Identify which cell holds the provided text, then report its (x, y) central coordinate. 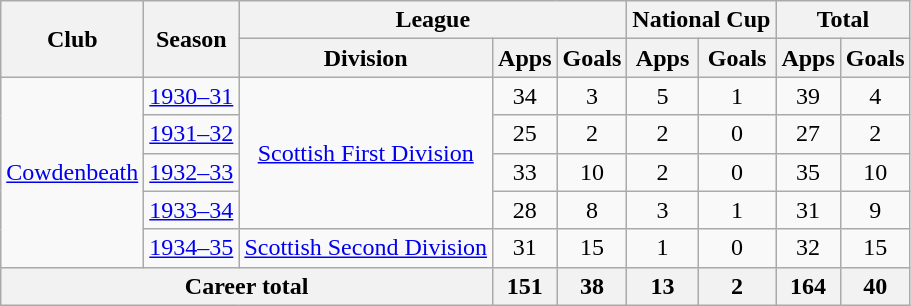
1930–31 (192, 96)
1934–35 (192, 248)
38 (592, 286)
1931–32 (192, 134)
164 (808, 286)
Scottish Second Division (366, 248)
Cowdenbeath (72, 172)
Club (72, 39)
Scottish First Division (366, 153)
35 (808, 172)
Career total (247, 286)
Total (843, 20)
League (433, 20)
33 (525, 172)
5 (663, 96)
1932–33 (192, 172)
39 (808, 96)
1933–34 (192, 210)
151 (525, 286)
9 (875, 210)
27 (808, 134)
National Cup (702, 20)
25 (525, 134)
Division (366, 58)
34 (525, 96)
28 (525, 210)
4 (875, 96)
32 (808, 248)
8 (592, 210)
Season (192, 39)
13 (663, 286)
40 (875, 286)
